Scan for the cell matching the given text and deliver its [X, Y] coordinate at center. 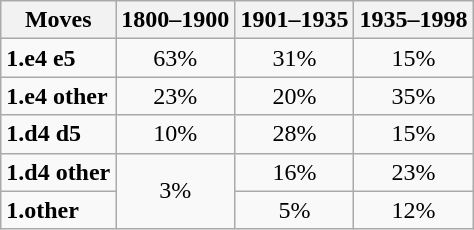
1.e4 other [58, 96]
Moves [58, 20]
28% [294, 134]
31% [294, 58]
20% [294, 96]
16% [294, 172]
35% [414, 96]
1800–1900 [176, 20]
3% [176, 191]
63% [176, 58]
1901–1935 [294, 20]
1.other [58, 210]
10% [176, 134]
1.e4 e5 [58, 58]
12% [414, 210]
5% [294, 210]
1935–1998 [414, 20]
1.d4 other [58, 172]
1.d4 d5 [58, 134]
